For the text-containing cell, return its midpoint in [X, Y] coordinate format. 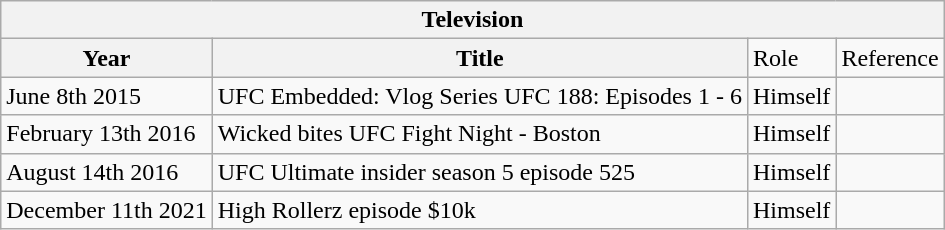
High Rollerz episode $10k [480, 210]
UFC Ultimate insider season 5 episode 525 [480, 172]
Role [791, 58]
Television [472, 20]
February 13th 2016 [106, 134]
Wicked bites UFC Fight Night - Boston [480, 134]
Year [106, 58]
Reference [890, 58]
August 14th 2016 [106, 172]
June 8th 2015 [106, 96]
Title [480, 58]
December 11th 2021 [106, 210]
UFC Embedded: Vlog Series UFC 188: Episodes 1 - 6 [480, 96]
